Extract the [x, y] coordinate from the center of the cell holding the provided text.  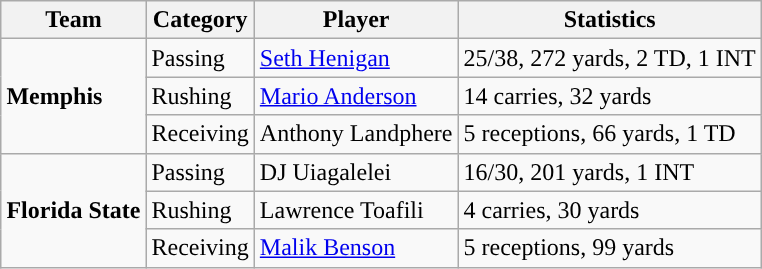
Category [200, 20]
Player [356, 20]
Memphis [74, 96]
Statistics [610, 20]
16/30, 201 yards, 1 INT [610, 172]
DJ Uiagalelei [356, 172]
4 carries, 30 yards [610, 210]
Team [74, 20]
25/38, 272 yards, 2 TD, 1 INT [610, 58]
5 receptions, 66 yards, 1 TD [610, 134]
Malik Benson [356, 248]
Florida State [74, 210]
14 carries, 32 yards [610, 96]
Anthony Landphere [356, 134]
Mario Anderson [356, 96]
Seth Henigan [356, 58]
Lawrence Toafili [356, 210]
5 receptions, 99 yards [610, 248]
